Output the [X, Y] coordinate of the center of the cell containing the given text.  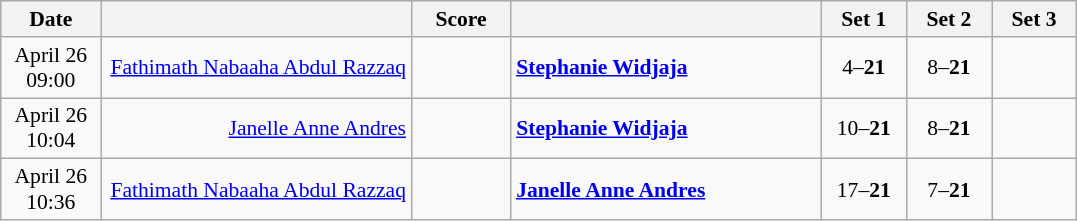
April 2610:04 [51, 128]
7–21 [948, 190]
Set 3 [1034, 19]
Score [461, 19]
10–21 [864, 128]
April 2610:36 [51, 190]
17–21 [864, 190]
April 2609:00 [51, 68]
Set 1 [864, 19]
Set 2 [948, 19]
4–21 [864, 68]
Date [51, 19]
